Locate the cell with the specified text and output its (X, Y) center coordinate. 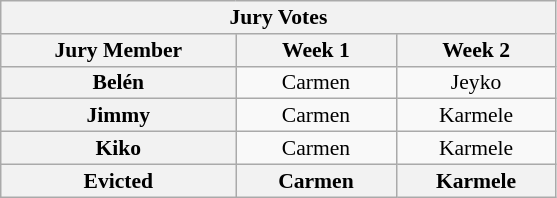
Jeyko (476, 82)
Jury Votes (278, 18)
Jimmy (118, 116)
Belén (118, 82)
Evicted (118, 180)
Week 2 (476, 50)
Week 1 (316, 50)
Kiko (118, 148)
Jury Member (118, 50)
